Determine the [X, Y] coordinate at the center of the cell enclosing the given text.  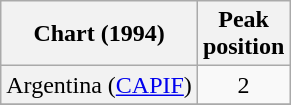
2 [243, 85]
Peakposition [243, 34]
Argentina (CAPIF) [100, 85]
Chart (1994) [100, 34]
